Return (X, Y) of the center of cell containing provided text 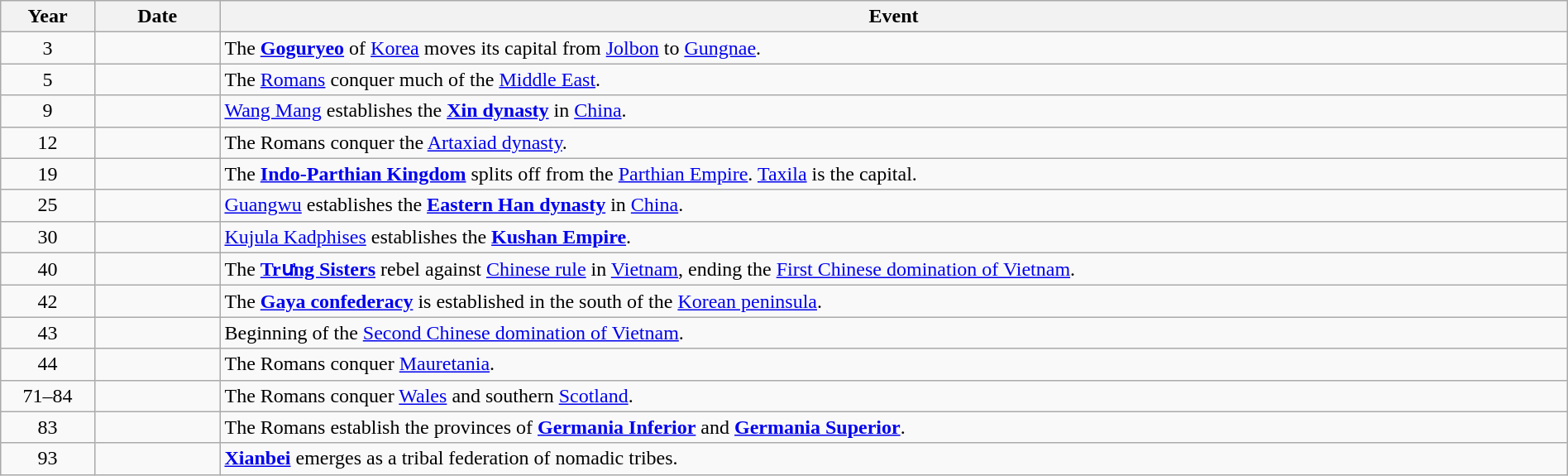
71–84 (48, 396)
The Romans conquer Wales and southern Scotland. (893, 396)
The Romans establish the provinces of Germania Inferior and Germania Superior. (893, 427)
The Romans conquer much of the Middle East. (893, 79)
93 (48, 459)
The Gaya confederacy is established in the south of the Korean peninsula. (893, 301)
9 (48, 111)
The Goguryeo of Korea moves its capital from Jolbon to Gungnae. (893, 48)
Event (893, 17)
12 (48, 142)
30 (48, 237)
The Indo-Parthian Kingdom splits off from the Parthian Empire. Taxila is the capital. (893, 174)
Guangwu establishes the Eastern Han dynasty in China. (893, 205)
The Romans conquer the Artaxiad dynasty. (893, 142)
83 (48, 427)
Date (157, 17)
The Romans conquer Mauretania. (893, 364)
25 (48, 205)
44 (48, 364)
3 (48, 48)
19 (48, 174)
Wang Mang establishes the Xin dynasty in China. (893, 111)
The Trưng Sisters rebel against Chinese rule in Vietnam, ending the First Chinese domination of Vietnam. (893, 269)
Xianbei emerges as a tribal federation of nomadic tribes. (893, 459)
Kujula Kadphises establishes the Kushan Empire. (893, 237)
43 (48, 333)
40 (48, 269)
Year (48, 17)
5 (48, 79)
Beginning of the Second Chinese domination of Vietnam. (893, 333)
42 (48, 301)
